Detect which cell encompasses the target text, then output its [x, y] center coordinate. 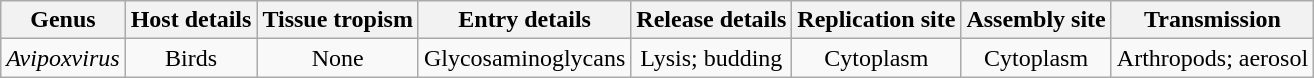
Glycosaminoglycans [524, 58]
Genus [63, 20]
Arthropods; aerosol [1212, 58]
Lysis; budding [712, 58]
Host details [191, 20]
Replication site [876, 20]
None [338, 58]
Assembly site [1036, 20]
Entry details [524, 20]
Tissue tropism [338, 20]
Release details [712, 20]
Birds [191, 58]
Transmission [1212, 20]
Avipoxvirus [63, 58]
